From the cell containing the given text, extract its center point as (x, y) coordinate. 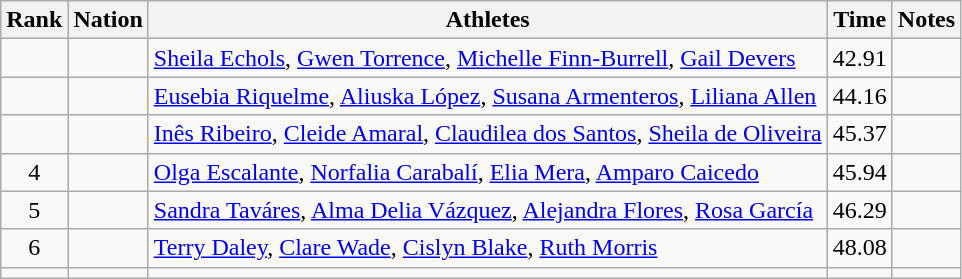
45.37 (860, 134)
Olga Escalante, Norfalia Carabalí, Elia Mera, Amparo Caicedo (488, 172)
Notes (926, 20)
48.08 (860, 248)
5 (34, 210)
Time (860, 20)
45.94 (860, 172)
44.16 (860, 96)
Terry Daley, Clare Wade, Cislyn Blake, Ruth Morris (488, 248)
Sheila Echols, Gwen Torrence, Michelle Finn-Burrell, Gail Devers (488, 58)
6 (34, 248)
42.91 (860, 58)
4 (34, 172)
Eusebia Riquelme, Aliuska López, Susana Armenteros, Liliana Allen (488, 96)
Athletes (488, 20)
Nation (108, 20)
Rank (34, 20)
Sandra Taváres, Alma Delia Vázquez, Alejandra Flores, Rosa García (488, 210)
46.29 (860, 210)
Inês Ribeiro, Cleide Amaral, Claudilea dos Santos, Sheila de Oliveira (488, 134)
